Find where the given text appears and provide that cell's center as [X, Y] coordinate. 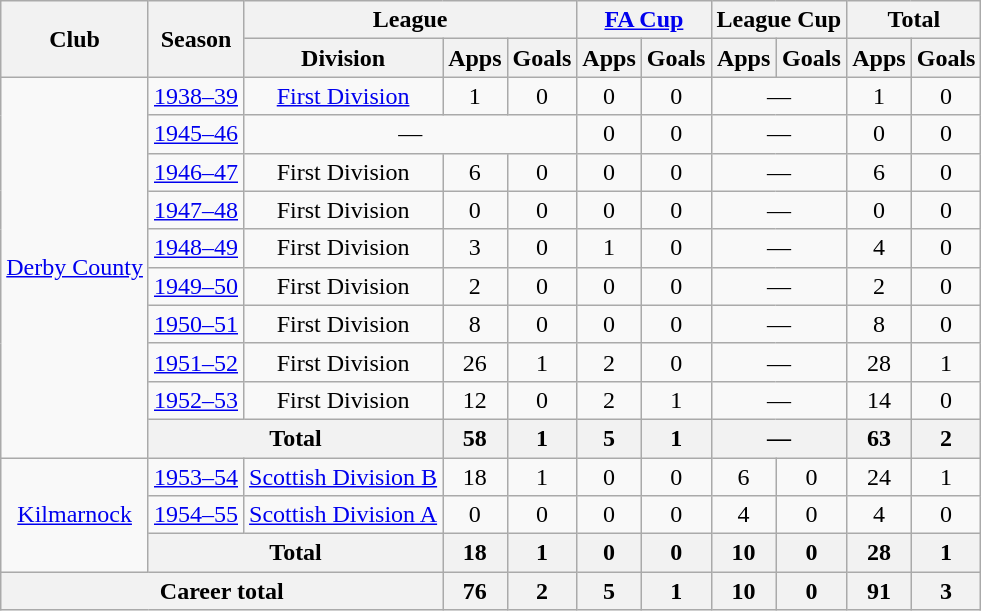
1946–47 [196, 172]
Kilmarnock [75, 515]
Season [196, 39]
1954–55 [196, 515]
League [410, 20]
1938–39 [196, 96]
91 [879, 591]
Scottish Division B [344, 477]
Division [344, 58]
1953–54 [196, 477]
1945–46 [196, 134]
FA Cup [644, 20]
1949–50 [196, 286]
1951–52 [196, 362]
58 [475, 438]
1952–53 [196, 400]
Derby County [75, 268]
Club [75, 39]
24 [879, 477]
Career total [222, 591]
63 [879, 438]
76 [475, 591]
12 [475, 400]
1947–48 [196, 210]
26 [475, 362]
Scottish Division A [344, 515]
League Cup [779, 20]
1948–49 [196, 248]
14 [879, 400]
1950–51 [196, 324]
